Return (x, y) of the center of cell containing provided text 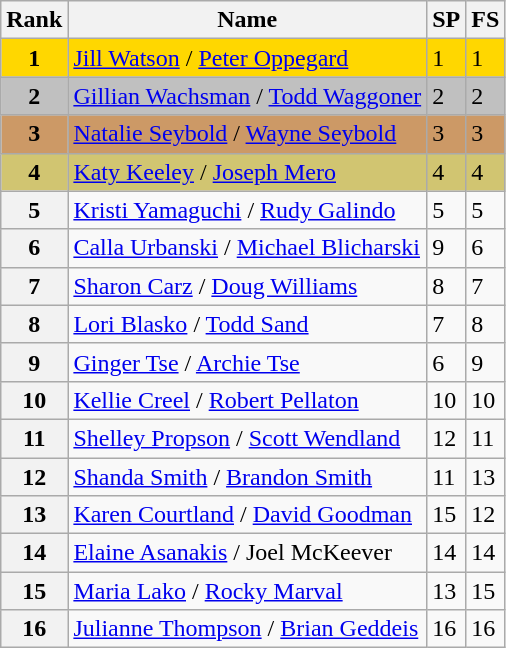
Kristi Yamaguchi / Rudy Galindo (248, 210)
Gillian Wachsman / Todd Waggoner (248, 96)
Lori Blasko / Todd Sand (248, 324)
Katy Keeley / Joseph Mero (248, 172)
SP (446, 20)
FS (486, 20)
Rank (34, 20)
Calla Urbanski / Michael Blicharski (248, 248)
Name (248, 20)
Karen Courtland / David Goodman (248, 515)
Kellie Creel / Robert Pellaton (248, 400)
Ginger Tse / Archie Tse (248, 362)
Natalie Seybold / Wayne Seybold (248, 134)
Jill Watson / Peter Oppegard (248, 58)
Maria Lako / Rocky Marval (248, 591)
Julianne Thompson / Brian Geddeis (248, 629)
Shelley Propson / Scott Wendland (248, 438)
Sharon Carz / Doug Williams (248, 286)
Shanda Smith / Brandon Smith (248, 477)
Elaine Asanakis / Joel McKeever (248, 553)
